Detect which cell encompasses the target text, then output its (X, Y) center coordinate. 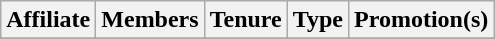
Promotion(s) (422, 20)
Type (318, 20)
Affiliate (48, 20)
Tenure (246, 20)
Members (150, 20)
